For the text-containing cell, return its midpoint in [X, Y] coordinate format. 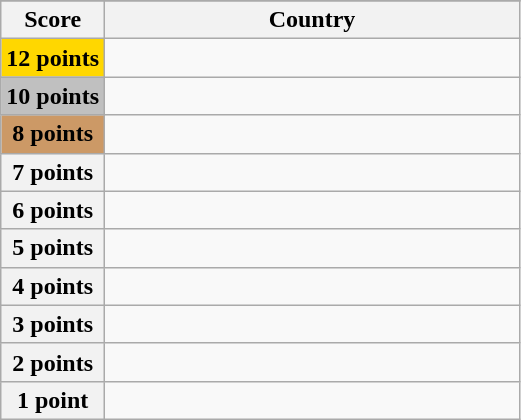
5 points [53, 248]
6 points [53, 210]
3 points [53, 324]
4 points [53, 286]
12 points [53, 58]
2 points [53, 362]
1 point [53, 400]
7 points [53, 172]
Country [312, 20]
Score [53, 20]
8 points [53, 134]
10 points [53, 96]
